Find where the given text appears and provide that cell's center as [X, Y] coordinate. 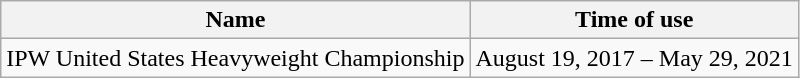
Time of use [634, 20]
IPW United States Heavyweight Championship [236, 58]
Name [236, 20]
August 19, 2017 – May 29, 2021 [634, 58]
